Locate the cell with the specified text and output its (X, Y) center coordinate. 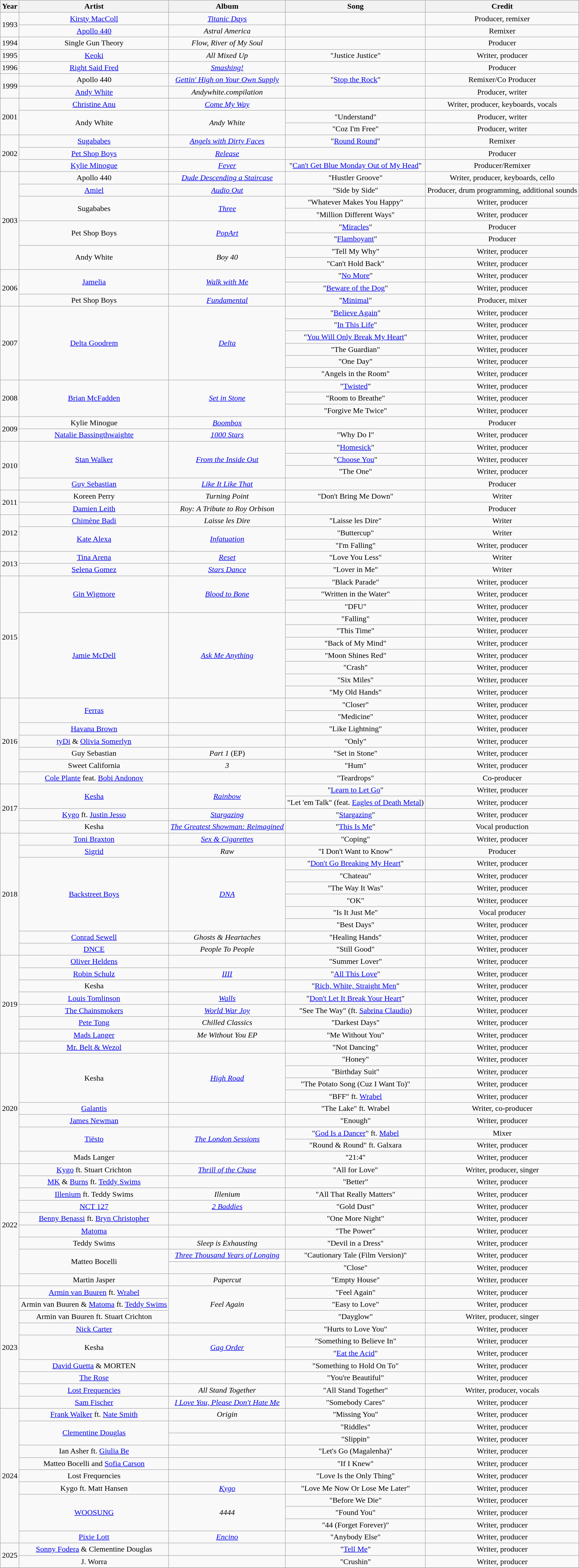
NCT 127 (94, 1206)
Come My Way (227, 104)
"I Don't Want to Know" (356, 851)
Selena Gomez (94, 570)
World War Joy (227, 1010)
2011 (10, 502)
Louis Tomlinson (94, 998)
"Anybody Else" (356, 1537)
DNA (227, 894)
"Love You Less" (356, 558)
Martin Jasper (94, 1280)
Sonny Fodera & Clementine Douglas (94, 1549)
Mr. Belt & Wezol (94, 1047)
"Hustler Groove" (356, 178)
"Minimal" (356, 300)
"Healing Hands" (356, 937)
Fundamental (227, 300)
2017 (10, 808)
"Darkest Days" (356, 1023)
"Cautionary Tale (Film Version)" (356, 1255)
Illenium (227, 1194)
2020 (10, 1109)
Song (356, 6)
The Rose (94, 1378)
Stargazing (227, 815)
"I'm Falling" (356, 545)
"Somebody Cares" (356, 1402)
Set in Stone (227, 398)
Galantis (94, 1108)
"Back of My Mind" (356, 643)
"Beware of the Dog" (356, 288)
MK & Burns ft. Teddy Swims (94, 1182)
"Homesick" (356, 447)
Ferras (94, 710)
2006 (10, 288)
Sleep is Exhausting (227, 1243)
Fever (227, 166)
Blood to Bone (227, 594)
Audio Out (227, 190)
Kygo (227, 1488)
Robin Schulz (94, 974)
Vocal production (502, 827)
"Tell Me" (356, 1549)
"Best Days" (356, 925)
1000 Stars (227, 435)
"Crash" (356, 668)
"Lover in Me" (356, 570)
"Can't Get Blue Monday Out of My Head" (356, 166)
Writer, producer, keyboards, vocals (502, 104)
Ask Me Anything (227, 655)
Matteo Bocelli (94, 1261)
Andywhite.compilation (227, 92)
Three (227, 208)
"Hum" (356, 766)
The London Sessions (227, 1139)
Feel Again (227, 1304)
"If I Knew" (356, 1463)
Mixer (502, 1133)
People To People (227, 949)
"Why Do I" (356, 435)
Matoma (94, 1231)
Writer, producer, vocals (502, 1390)
"Honey" (356, 1059)
Armin van Buuren ft. Stuart Crichton (94, 1316)
1999 (10, 86)
"One Day" (356, 362)
"Medicine" (356, 716)
2009 (10, 429)
Gin Wigmore (94, 594)
"44 (Forget Forever)" (356, 1525)
Kygo ft. Justin Jesso (94, 815)
"Easy to Love" (356, 1304)
2012 (10, 533)
2003 (10, 221)
From the Inside Out (227, 459)
"Me Without You" (356, 1035)
Armin van Buuren & Matoma ft. Teddy Swims (94, 1304)
"BFF" ft. Wrabel (356, 1096)
"Feel Again" (356, 1292)
"All for Love" (356, 1170)
Chimène Badi (94, 521)
Dude Descending a Staircase (227, 178)
"The One" (356, 472)
"You're Beautiful" (356, 1378)
"Black Parade" (356, 582)
Laisse les Dire (227, 521)
"One More Night" (356, 1219)
2 Baddies (227, 1206)
"Hurts to Love You" (356, 1329)
"Don't Let It Break Your Heart" (356, 998)
"No More" (356, 276)
Release (227, 153)
"Learn to Let Go" (356, 790)
Sigrid (94, 851)
2018 (10, 894)
Remixer/Co Producer (502, 80)
3 (227, 766)
"Crushin" (356, 1562)
Rainbow (227, 796)
Benny Benassi ft. Bryn Christopher (94, 1219)
Walk with Me (227, 282)
Gag Order (227, 1347)
IIII (227, 974)
Pete Tong (94, 1023)
Infatuation (227, 539)
Sam Fischer (94, 1402)
"Closer" (356, 704)
Ian Asher ft. Giulia Be (94, 1451)
Vocal producer (502, 912)
"Close" (356, 1268)
Oliver Heldens (94, 962)
Damien Leith (94, 508)
"My Old Hands" (356, 692)
"Million Different Ways" (356, 215)
Boy 40 (227, 257)
Pixie Lott (94, 1537)
"Love Me Now Or Lose Me Later" (356, 1488)
James Newman (94, 1121)
"God Is a Dancer" ft. Mabel (356, 1133)
"Teardrops" (356, 778)
2016 (10, 741)
Co-producer (502, 778)
"Miracles" (356, 227)
Delta (227, 343)
2008 (10, 398)
Ghosts & Heartaches (227, 937)
"Stargazing" (356, 815)
Credit (502, 6)
Teddy Swims (94, 1243)
"Rich, White, Straight Men" (356, 986)
Artist (94, 6)
"Let's Go (Magalenha)" (356, 1451)
Papercut (227, 1280)
Producer, drum programming, additional sounds (502, 190)
"Written in the Water" (356, 594)
"Something to Believe In" (356, 1341)
"Falling" (356, 619)
All Mixed Up (227, 55)
Single Gun Theory (94, 43)
"Let 'em Talk" (feat. Eagles of Death Metal) (356, 802)
"Round & Round" ft. Galxara (356, 1145)
Astral America (227, 31)
Producer, mixer (502, 300)
"Summer Lover" (356, 962)
4444 (227, 1512)
Nick Carter (94, 1329)
"Moon Shines Red" (356, 655)
"This Is Me" (356, 827)
"Don't Bring Me Down" (356, 496)
"Dayglow" (356, 1316)
"OK" (356, 900)
2013 (10, 564)
High Road (227, 1078)
"All Stand Together" (356, 1390)
Amiel (94, 190)
"Only" (356, 741)
Encino (227, 1537)
The Greatest Showman: Reimagined (227, 827)
Roy: A Tribute to Roy Orbison (227, 508)
"Enough" (356, 1121)
2015 (10, 637)
Thrill of the Chase (227, 1170)
"The Potato Song (Cuz I Want To)" (356, 1084)
Sweet California (94, 766)
"Flamboyant" (356, 239)
1996 (10, 68)
Christine Anu (94, 104)
Stars Dance (227, 570)
"Buttercup" (356, 533)
Gettin' High on Your Own Supply (227, 80)
"Whatever Makes You Happy" (356, 202)
WOOSUNG (94, 1512)
Kirsty MacColl (94, 19)
"Understand" (356, 116)
"Laisse les Dire" (356, 521)
"Room to Breathe" (356, 398)
"In This Life" (356, 325)
Angels with Dirty Faces (227, 141)
"Chateau" (356, 876)
"Missing You" (356, 1415)
Brian McFadden (94, 398)
"21:4" (356, 1158)
"The Way It Was" (356, 888)
2007 (10, 343)
"Angels in the Room" (356, 374)
Havana Brown (94, 729)
"Something to Hold On To" (356, 1366)
Frank Walker ft. Nate Smith (94, 1415)
Sex & Cigarettes (227, 839)
Three Thousand Years of Longing (227, 1255)
Writer, co-producer (502, 1108)
"Stop the Rock" (356, 80)
Year (10, 6)
Origin (227, 1415)
"Not Dancing" (356, 1047)
Matteo Bocelli and Sofia Carson (94, 1463)
2024 (10, 1476)
1994 (10, 43)
2023 (10, 1347)
All Stand Together (227, 1390)
"Riddles" (356, 1427)
J. Worra (94, 1562)
The Chainsmokers (94, 1010)
"You Will Only Break My Heart" (356, 337)
"Justice Justice" (356, 55)
"Like Lightning" (356, 729)
"Eat the Acid" (356, 1353)
"The Power" (356, 1231)
Me Without You EP (227, 1035)
Tiësto (94, 1139)
"Slippin" (356, 1439)
Part 1 (EP) (227, 753)
"Before We Die" (356, 1500)
"Forgive Me Twice" (356, 410)
"Tell My Why" (356, 251)
Illenium ft. Teddy Swims (94, 1194)
"This Time" (356, 631)
Titanic Days (227, 19)
"Set in Stone" (356, 753)
"Empty House" (356, 1280)
2002 (10, 153)
2019 (10, 1004)
Producer/Remixer (502, 166)
"All That Really Matters" (356, 1194)
"Side by Side" (356, 190)
"Can't Hold Back" (356, 263)
"Round Round" (356, 141)
Delta Goodrem (94, 343)
Kate Alexa (94, 539)
"Birthday Suit" (356, 1072)
Turning Point (227, 496)
2010 (10, 466)
Walls (227, 998)
"See The Way" (ft. Sabrina Claudio) (356, 1010)
"Is It Just Me" (356, 912)
Koreen Perry (94, 496)
David Guetta & MORTEN (94, 1366)
Smashing! (227, 68)
Toni Braxton (94, 839)
Writer, producer, keyboards, cello (502, 178)
"Coping" (356, 839)
"The Lake" ft. Wrabel (356, 1108)
"Choose You" (356, 459)
"Better" (356, 1182)
Jamelia (94, 282)
PopArt (227, 233)
Boombox (227, 423)
"Gold Dust" (356, 1206)
Armin van Buuren ft. Wrabel (94, 1292)
Tina Arena (94, 558)
Chilled Classics (227, 1023)
1995 (10, 55)
Producer, remixer (502, 19)
Jamie McDell (94, 655)
tyDi & Olivia Somerlyn (94, 741)
"Believe Again" (356, 312)
"The Guardian" (356, 349)
"Don't Go Breaking My Heart" (356, 863)
"Devil in a Dress" (356, 1243)
Backstreet Boys (94, 894)
Flow, River of My Soul (227, 43)
Natalie Bassingthwaighte (94, 435)
2025 (10, 1555)
"Found You" (356, 1512)
Keoki (94, 55)
Reset (227, 558)
"All This Love" (356, 974)
Conrad Sewell (94, 937)
"Still Good" (356, 949)
2022 (10, 1225)
Stan Walker (94, 459)
Kygo ft. Matt Hansen (94, 1488)
Raw (227, 851)
"DFU" (356, 606)
Album (227, 6)
"Six Miles" (356, 680)
"Coz I'm Free" (356, 129)
Right Said Fred (94, 68)
Clementine Douglas (94, 1433)
1993 (10, 25)
Cole Plante feat. Bobi Andonov (94, 778)
"Twisted" (356, 386)
I Love You, Please Don't Hate Me (227, 1402)
2001 (10, 116)
Like It Like That (227, 484)
Kygo ft. Stuart Crichton (94, 1170)
DNCE (94, 949)
"Love Is the Only Thing" (356, 1476)
